Extract the [x, y] coordinate from the center of the cell holding the provided text.  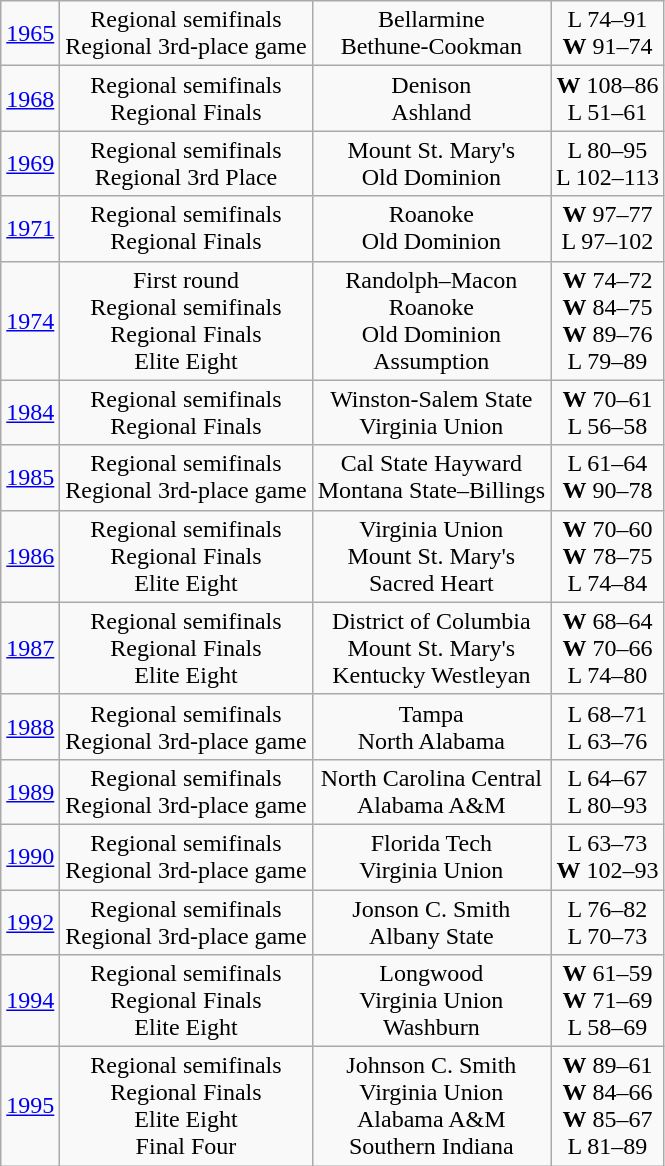
Virginia UnionMount St. Mary'sSacred Heart [431, 556]
1965 [30, 34]
1995 [30, 1106]
L 76–82L 70–73 [607, 922]
TampaNorth Alabama [431, 726]
1974 [30, 320]
1969 [30, 164]
1984 [30, 412]
LongwoodVirginia UnionWashburn [431, 1001]
1985 [30, 478]
1994 [30, 1001]
L 68–71L 63–76 [607, 726]
Winston-Salem StateVirginia Union [431, 412]
District of ColumbiaMount St. Mary'sKentucky Westleyan [431, 648]
1992 [30, 922]
RoanokeOld Dominion [431, 228]
1990 [30, 856]
1968 [30, 98]
L 64–67L 80–93 [607, 792]
Johnson C. SmithVirginia UnionAlabama A&MSouthern Indiana [431, 1106]
W 70–61L 56–58 [607, 412]
W 61–59W 71–69L 58–69 [607, 1001]
North Carolina CentralAlabama A&M [431, 792]
Mount St. Mary'sOld Dominion [431, 164]
W 89–61W 84–66W 85–67L 81–89 [607, 1106]
W 70–60W 78–75L 74–84 [607, 556]
1987 [30, 648]
Florida TechVirginia Union [431, 856]
Jonson C. SmithAlbany State [431, 922]
W 108–86L 51–61 [607, 98]
1988 [30, 726]
1971 [30, 228]
W 68–64W 70–66L 74–80 [607, 648]
L 61–64W 90–78 [607, 478]
L 80–95L 102–113 [607, 164]
Regional semifinalsRegional 3rd Place [186, 164]
1989 [30, 792]
L 74–91W 91–74 [607, 34]
Randolph–MaconRoanokeOld DominionAssumption [431, 320]
Regional semifinalsRegional FinalsElite EightFinal Four [186, 1106]
First roundRegional semifinalsRegional FinalsElite Eight [186, 320]
Cal State HaywardMontana State–Billings [431, 478]
1986 [30, 556]
W 74–72W 84–75W 89–76L 79–89 [607, 320]
W 97–77L 97–102 [607, 228]
L 63–73W 102–93 [607, 856]
BellarmineBethune-Cookman [431, 34]
DenisonAshland [431, 98]
